Scan for the cell matching the given text and deliver its (X, Y) coordinate at center. 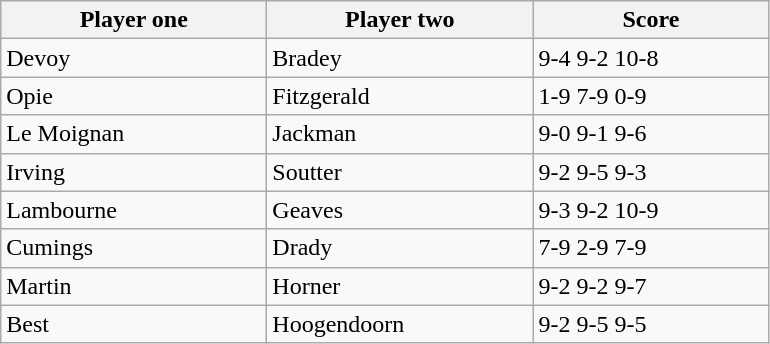
7-9 2-9 7-9 (651, 248)
Best (134, 324)
Jackman (400, 134)
Score (651, 20)
9-2 9-5 9-3 (651, 172)
Fitzgerald (400, 96)
Hoogendoorn (400, 324)
9-2 9-5 9-5 (651, 324)
Lambourne (134, 210)
Soutter (400, 172)
9-4 9-2 10-8 (651, 58)
Player two (400, 20)
Bradey (400, 58)
Cumings (134, 248)
Irving (134, 172)
1-9 7-9 0-9 (651, 96)
Opie (134, 96)
9-2 9-2 9-7 (651, 286)
Martin (134, 286)
Devoy (134, 58)
9-0 9-1 9-6 (651, 134)
9-3 9-2 10-9 (651, 210)
Geaves (400, 210)
Le Moignan (134, 134)
Horner (400, 286)
Drady (400, 248)
Player one (134, 20)
